Scan for the cell matching the given text and deliver its (x, y) coordinate at center. 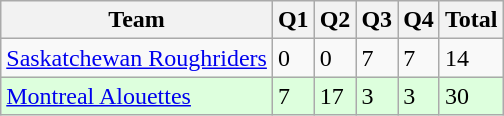
Team (137, 20)
14 (471, 58)
Q2 (335, 20)
Montreal Alouettes (137, 96)
Total (471, 20)
17 (335, 96)
Q4 (419, 20)
Saskatchewan Roughriders (137, 58)
30 (471, 96)
Q1 (293, 20)
Q3 (377, 20)
